Provide the [X, Y] coordinate of the cell's center where the given text is located.  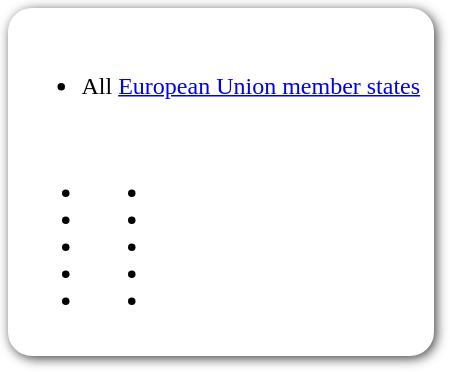
All European Union member states [221, 182]
